Pinpoint the cell where the given text exists, returning its (x, y) midpoint coordinate. 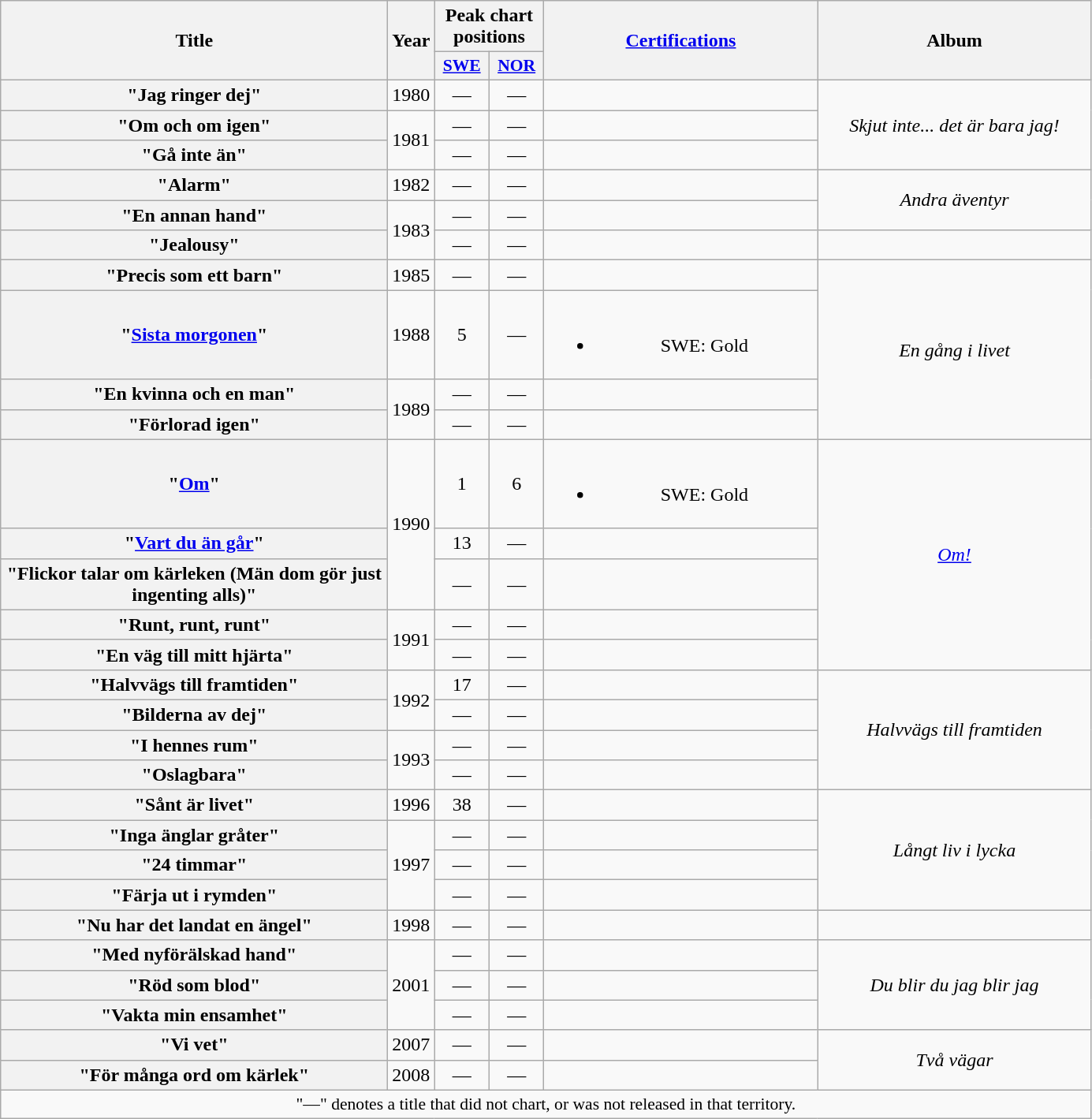
"Röd som blod" (194, 985)
5 (462, 334)
SWE (462, 66)
1993 (412, 760)
1998 (412, 925)
"Oslagbara" (194, 775)
Peak chart positions (489, 27)
Andra äventyr (954, 200)
1 (462, 484)
38 (462, 805)
"Med nyförälskad hand" (194, 955)
Om! (954, 554)
"I hennes rum" (194, 745)
"En väg till mitt hjärta" (194, 655)
"Sånt är livet" (194, 805)
NOR (516, 66)
"Bilderna av dej" (194, 714)
17 (462, 684)
2008 (412, 1075)
"Nu har det landat en ängel" (194, 925)
"Om" (194, 484)
1991 (412, 640)
1982 (412, 185)
Skjut inte... det är bara jag! (954, 125)
Title (194, 41)
"Vart du än går" (194, 543)
"Om och om igen" (194, 125)
Långt liv i lycka (954, 850)
1990 (412, 524)
"Flickor talar om kärleken (Män dom gör just ingenting alls)" (194, 584)
Album (954, 41)
"Förlorad igen" (194, 424)
"En kvinna och en man" (194, 394)
"Gå inte än" (194, 155)
Du blir du jag blir jag (954, 985)
"24 timmar" (194, 865)
"Halvvägs till framtiden" (194, 684)
Certifications (681, 41)
1997 (412, 865)
"Precis som ett barn" (194, 275)
1980 (412, 95)
6 (516, 484)
"Vakta min ensamhet" (194, 1015)
1992 (412, 699)
1996 (412, 805)
13 (462, 543)
Två vägar (954, 1060)
"Vi vet" (194, 1045)
"Jag ringer dej" (194, 95)
En gång i livet (954, 350)
1989 (412, 409)
"Sista morgonen" (194, 334)
"Färja ut i rymden" (194, 895)
1988 (412, 334)
Year (412, 41)
1983 (412, 230)
"Inga änglar gråter" (194, 835)
Halvvägs till framtiden (954, 729)
2007 (412, 1045)
"Runt, runt, runt" (194, 625)
"—" denotes a title that did not chart, or was not released in that territory. (546, 1104)
1985 (412, 275)
1981 (412, 140)
"Alarm" (194, 185)
"Jealousy" (194, 245)
2001 (412, 985)
"En annan hand" (194, 215)
"För många ord om kärlek" (194, 1075)
